Output the [x, y] coordinate of the center of the cell containing the given text.  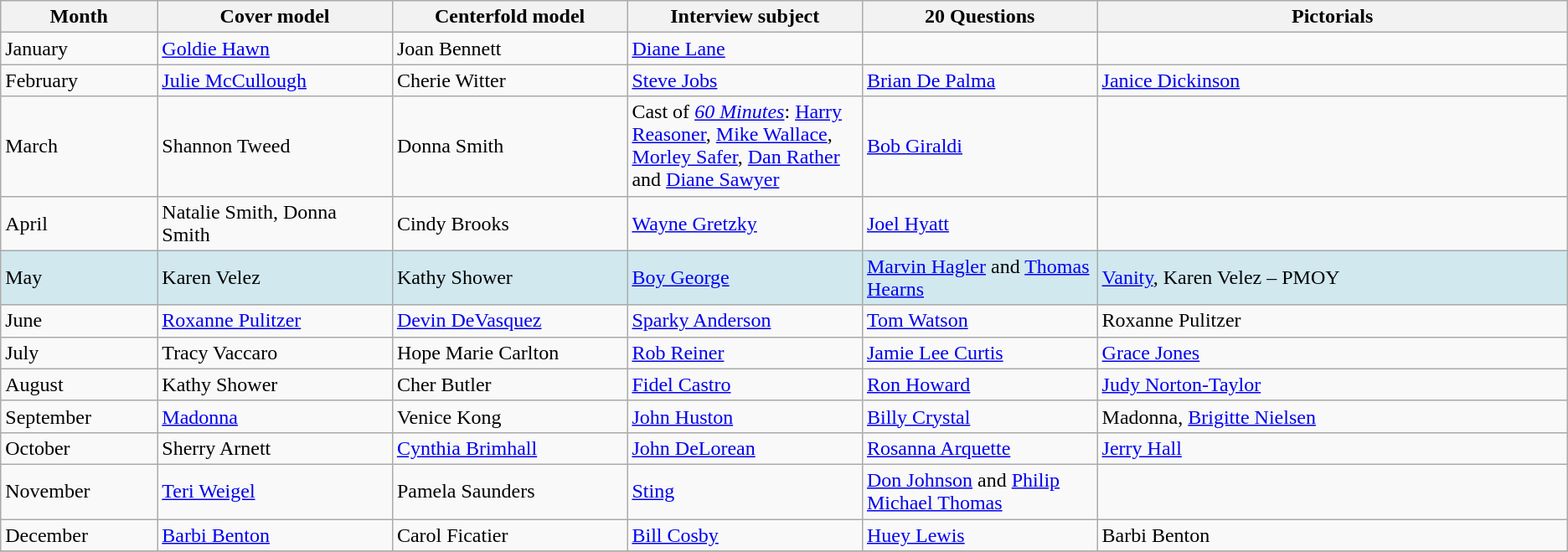
Grace Jones [1332, 353]
Sparky Anderson [745, 321]
Carol Ficatier [509, 535]
Pamela Saunders [509, 491]
Vanity, Karen Velez – PMOY [1332, 278]
Joan Bennett [509, 49]
Month [79, 17]
Huey Lewis [980, 535]
April [79, 223]
Bob Giraldi [980, 146]
Julie McCullough [275, 80]
Steve Jobs [745, 80]
Cindy Brooks [509, 223]
Devin DeVasquez [509, 321]
March [79, 146]
Interview subject [745, 17]
Brian De Palma [980, 80]
September [79, 416]
Rob Reiner [745, 353]
Cast of 60 Minutes: Harry Reasoner, Mike Wallace, Morley Safer, Dan Rather and Diane Sawyer [745, 146]
John Huston [745, 416]
Cher Butler [509, 384]
Teri Weigel [275, 491]
20 Questions [980, 17]
January [79, 49]
Karen Velez [275, 278]
Centerfold model [509, 17]
Joel Hyatt [980, 223]
Bill Cosby [745, 535]
Cherie Witter [509, 80]
Sherry Arnett [275, 448]
December [79, 535]
Madonna [275, 416]
Tracy Vaccaro [275, 353]
July [79, 353]
May [79, 278]
Natalie Smith, Donna Smith [275, 223]
Cynthia Brimhall [509, 448]
Billy Crystal [980, 416]
Boy George [745, 278]
Diane Lane [745, 49]
Shannon Tweed [275, 146]
June [79, 321]
Goldie Hawn [275, 49]
Marvin Hagler and Thomas Hearns [980, 278]
Pictorials [1332, 17]
Fidel Castro [745, 384]
Wayne Gretzky [745, 223]
Janice Dickinson [1332, 80]
Madonna, Brigitte Nielsen [1332, 416]
Hope Marie Carlton [509, 353]
October [79, 448]
November [79, 491]
Jamie Lee Curtis [980, 353]
February [79, 80]
Cover model [275, 17]
Don Johnson and Philip Michael Thomas [980, 491]
Ron Howard [980, 384]
Tom Watson [980, 321]
Judy Norton-Taylor [1332, 384]
Donna Smith [509, 146]
Venice Kong [509, 416]
Rosanna Arquette [980, 448]
Jerry Hall [1332, 448]
August [79, 384]
John DeLorean [745, 448]
Sting [745, 491]
